Search for the cell housing the specified text and yield its [x, y] center coordinate. 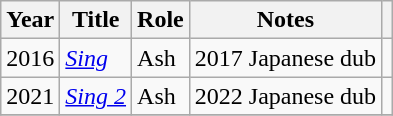
Year [30, 20]
2017 Japanese dub [285, 58]
Title [96, 20]
Notes [285, 20]
Sing [96, 58]
2021 [30, 96]
2016 [30, 58]
Role [161, 20]
Sing 2 [96, 96]
2022 Japanese dub [285, 96]
